Capture the cell that displays the provided text and extract its [x, y] central coordinate. 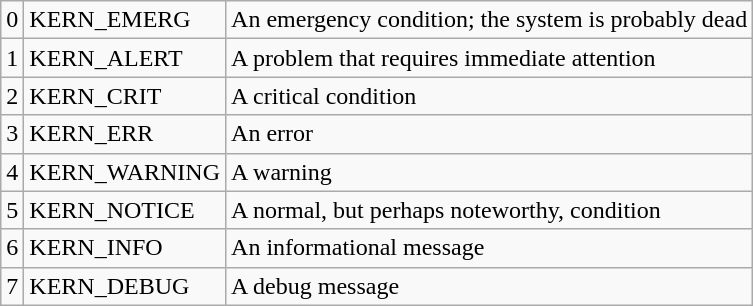
An informational message [490, 248]
KERN_ALERT [125, 58]
KERN_WARNING [125, 172]
6 [12, 248]
An emergency condition; the system is probably dead [490, 20]
0 [12, 20]
7 [12, 286]
KERN_DEBUG [125, 286]
3 [12, 134]
KERN_INFO [125, 248]
An error [490, 134]
2 [12, 96]
KERN_EMERG [125, 20]
4 [12, 172]
KERN_NOTICE [125, 210]
5 [12, 210]
A problem that requires immediate attention [490, 58]
A debug message [490, 286]
A critical condition [490, 96]
A normal, but perhaps noteworthy, condition [490, 210]
1 [12, 58]
KERN_ERR [125, 134]
KERN_CRIT [125, 96]
A warning [490, 172]
